Identify which cell holds the provided text, then report its (x, y) central coordinate. 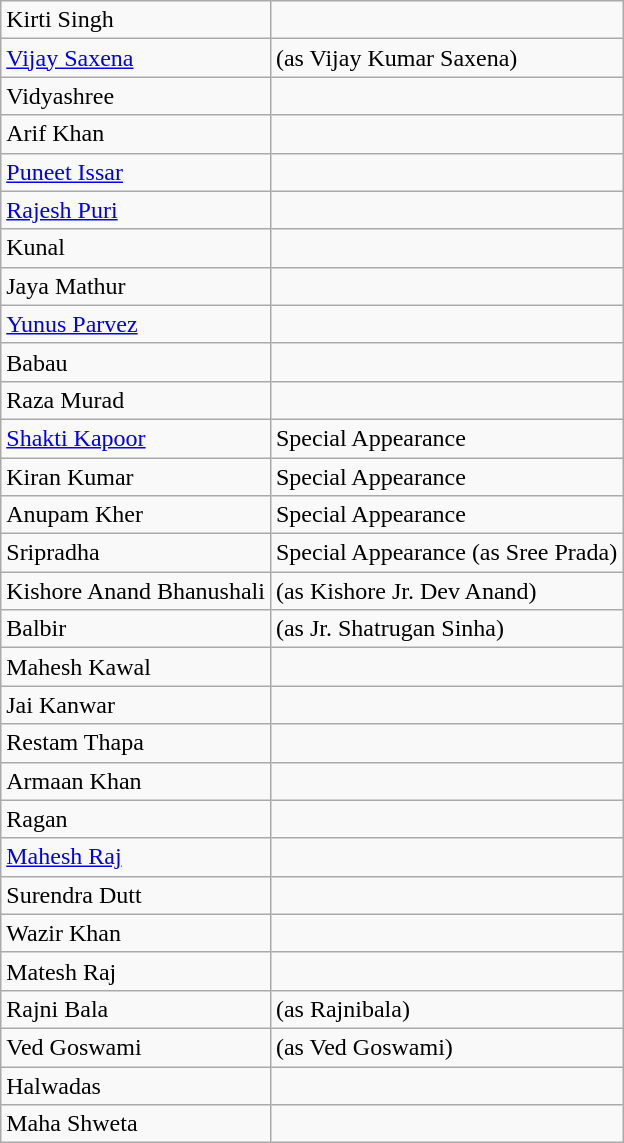
Arif Khan (136, 134)
(as Vijay Kumar Saxena) (446, 58)
Puneet Issar (136, 172)
Anupam Kher (136, 515)
Babau (136, 362)
Sripradha (136, 553)
Ved Goswami (136, 1047)
(as Kishore Jr. Dev Anand) (446, 591)
Kunal (136, 248)
Restam Thapa (136, 743)
Raza Murad (136, 400)
Kishore Anand Bhanushali (136, 591)
Yunus Parvez (136, 324)
Surendra Dutt (136, 895)
Wazir Khan (136, 933)
Jaya Mathur (136, 286)
(as Ved Goswami) (446, 1047)
Vidyashree (136, 96)
(as Rajnibala) (446, 1009)
Halwadas (136, 1085)
Rajni Bala (136, 1009)
Kirti Singh (136, 20)
Mahesh Kawal (136, 667)
Maha Shweta (136, 1124)
Ragan (136, 819)
Shakti Kapoor (136, 438)
Matesh Raj (136, 971)
(as Jr. Shatrugan Sinha) (446, 629)
Special Appearance (as Sree Prada) (446, 553)
Mahesh Raj (136, 857)
Jai Kanwar (136, 705)
Armaan Khan (136, 781)
Vijay Saxena (136, 58)
Rajesh Puri (136, 210)
Balbir (136, 629)
Kiran Kumar (136, 477)
